Pinpoint the cell where the given text exists, returning its (x, y) midpoint coordinate. 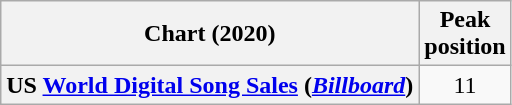
Peakposition (465, 34)
Chart (2020) (210, 34)
11 (465, 85)
US World Digital Song Sales (Billboard) (210, 85)
